Find where the given text appears and provide that cell's center as [x, y] coordinate. 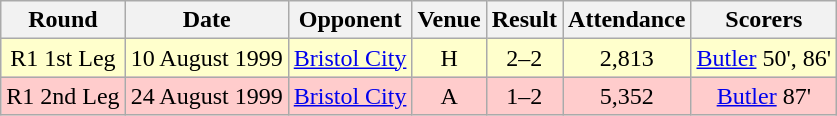
Butler 87' [764, 96]
10 August 1999 [206, 58]
5,352 [627, 96]
Round [63, 20]
R1 2nd Leg [63, 96]
Opponent [350, 20]
Attendance [627, 20]
H [449, 58]
Scorers [764, 20]
Butler 50', 86' [764, 58]
Venue [449, 20]
R1 1st Leg [63, 58]
2,813 [627, 58]
Date [206, 20]
24 August 1999 [206, 96]
1–2 [524, 96]
2–2 [524, 58]
Result [524, 20]
A [449, 96]
